Pinpoint the cell where the given text exists, returning its (X, Y) midpoint coordinate. 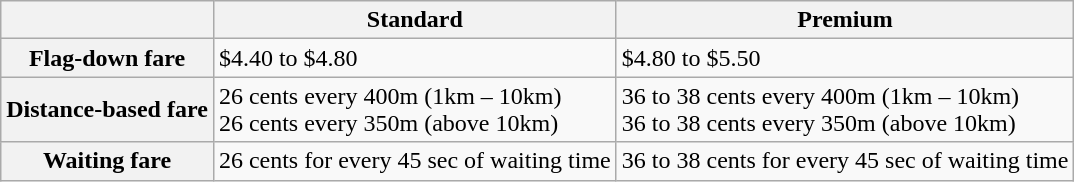
$4.80 to $5.50 (845, 58)
26 cents for every 45 sec of waiting time (414, 161)
Distance-based fare (108, 110)
$4.40 to $4.80 (414, 58)
36 to 38 cents for every 45 sec of waiting time (845, 161)
Flag-down fare (108, 58)
Premium (845, 20)
36 to 38 cents every 400m (1km – 10km)36 to 38 cents every 350m (above 10km) (845, 110)
Standard (414, 20)
26 cents every 400m (1km – 10km)26 cents every 350m (above 10km) (414, 110)
Waiting fare (108, 161)
